Return [x, y] of the center of cell containing provided text 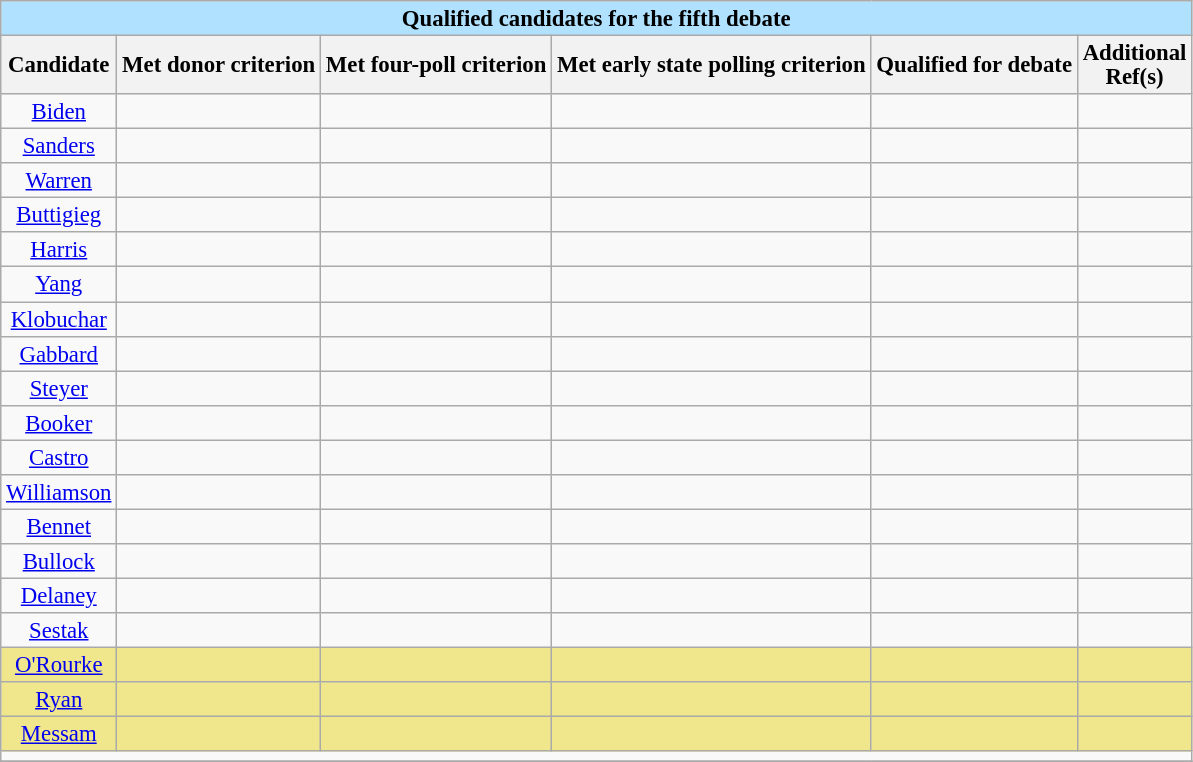
Gabbard [59, 354]
Buttigieg [59, 216]
Ryan [59, 700]
O'Rourke [59, 666]
Bennet [59, 526]
Sanders [59, 146]
Harris [59, 250]
Met donor criterion [219, 66]
Messam [59, 734]
Met four-poll criterion [436, 66]
Yang [59, 284]
Met early state polling criterion [712, 66]
AdditionalRef(s) [1134, 66]
Bullock [59, 562]
Williamson [59, 492]
Warren [59, 180]
Candidate [59, 66]
Qualified candidates for the fifth debate [596, 18]
Steyer [59, 388]
Booker [59, 422]
Castro [59, 458]
Sestak [59, 630]
Klobuchar [59, 320]
Delaney [59, 596]
Qualified for debate [974, 66]
Biden [59, 112]
